Pinpoint the cell where the given text exists, returning its (X, Y) midpoint coordinate. 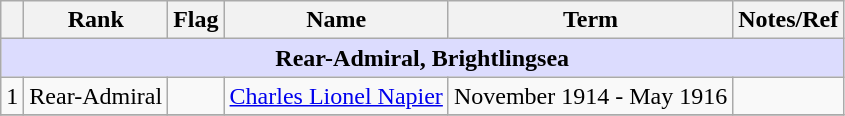
Notes/Ref (788, 20)
Rear-Admiral (96, 96)
Rear-Admiral, Brightlingsea (422, 58)
Name (336, 20)
1 (12, 96)
Flag (196, 20)
Rank (96, 20)
Term (590, 20)
November 1914 - May 1916 (590, 96)
Charles Lionel Napier (336, 96)
